Capture the cell that displays the provided text and extract its [x, y] central coordinate. 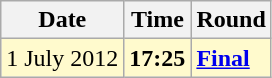
Final [231, 58]
Round [231, 20]
1 July 2012 [62, 58]
Date [62, 20]
Time [158, 20]
17:25 [158, 58]
